From the cell containing the given text, extract its center point as [X, Y] coordinate. 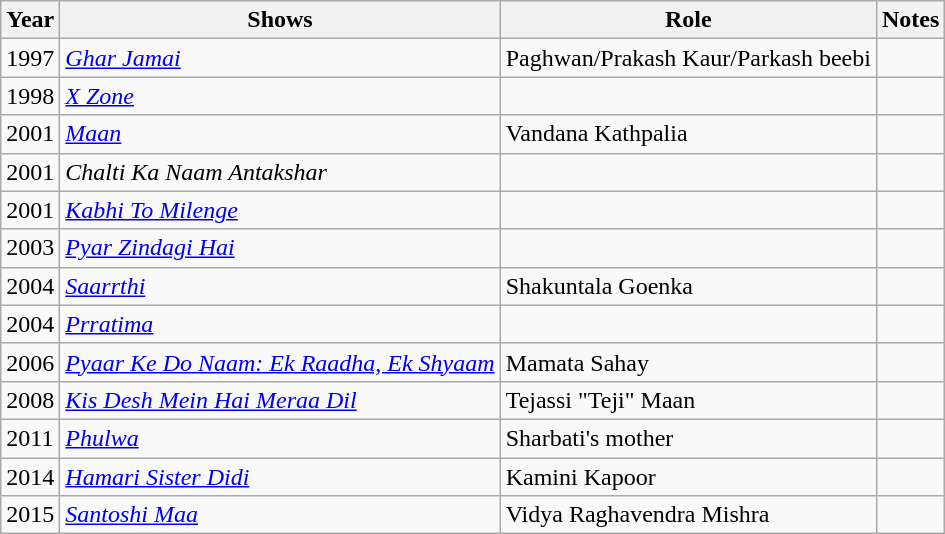
Tejassi "Teji" Maan [688, 400]
Vandana Kathpalia [688, 134]
2011 [30, 438]
Kamini Kapoor [688, 477]
2003 [30, 248]
1997 [30, 58]
Vidya Raghavendra Mishra [688, 515]
Maan [280, 134]
Kabhi To Milenge [280, 210]
Santoshi Maa [280, 515]
X Zone [280, 96]
Ghar Jamai [280, 58]
Hamari Sister Didi [280, 477]
1998 [30, 96]
Chalti Ka Naam Antakshar [280, 172]
Year [30, 20]
Notes [910, 20]
Sharbati's mother [688, 438]
Saarrthi [280, 286]
2006 [30, 362]
Role [688, 20]
2015 [30, 515]
Mamata Sahay [688, 362]
Shakuntala Goenka [688, 286]
Kis Desh Mein Hai Meraa Dil [280, 400]
Prratima [280, 324]
2014 [30, 477]
Pyar Zindagi Hai [280, 248]
2008 [30, 400]
Paghwan/Prakash Kaur/Parkash beebi [688, 58]
Phulwa [280, 438]
Pyaar Ke Do Naam: Ek Raadha, Ek Shyaam [280, 362]
Shows [280, 20]
